Extract the (X, Y) coordinate from the center of the cell holding the provided text.  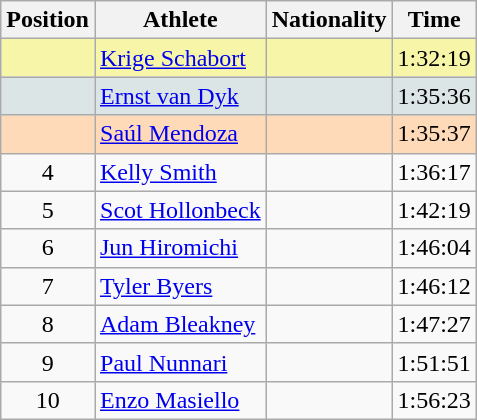
Adam Bleakney (180, 324)
1:42:19 (434, 210)
1:35:36 (434, 96)
Tyler Byers (180, 286)
Krige Schabort (180, 58)
Ernst van Dyk (180, 96)
1:56:23 (434, 400)
1:36:17 (434, 172)
9 (48, 362)
Athlete (180, 20)
6 (48, 248)
Kelly Smith (180, 172)
7 (48, 286)
1:51:51 (434, 362)
4 (48, 172)
Jun Hiromichi (180, 248)
Scot Hollonbeck (180, 210)
Paul Nunnari (180, 362)
10 (48, 400)
1:46:04 (434, 248)
8 (48, 324)
Enzo Masiello (180, 400)
1:32:19 (434, 58)
Nationality (329, 20)
1:47:27 (434, 324)
Saúl Mendoza (180, 134)
Time (434, 20)
Position (48, 20)
1:35:37 (434, 134)
5 (48, 210)
1:46:12 (434, 286)
